Search for the cell housing the specified text and yield its (x, y) center coordinate. 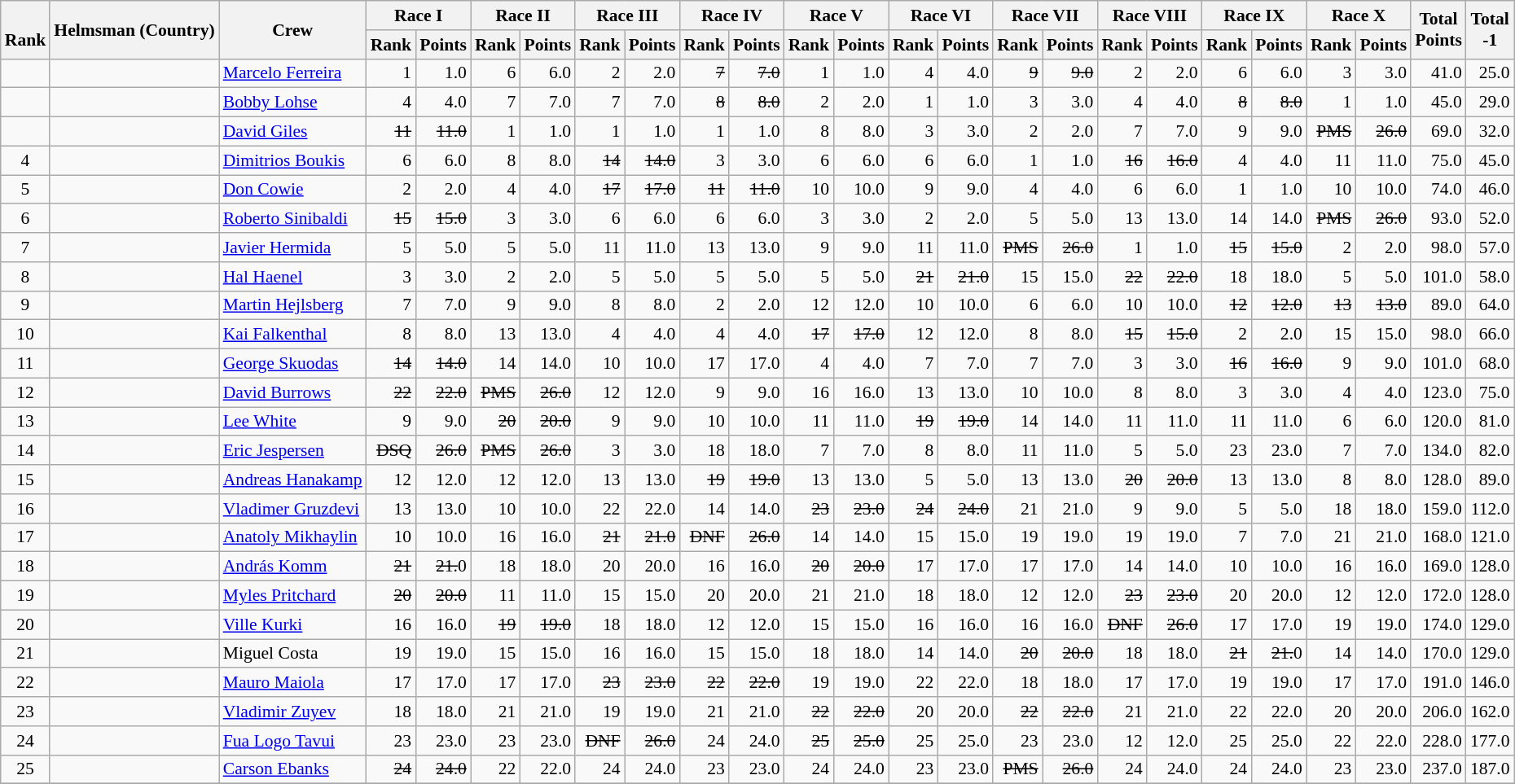
162.0 (1491, 712)
169.0 (1438, 567)
57.0 (1491, 247)
237.0 (1438, 769)
74.0 (1438, 190)
Miguel Costa (293, 654)
George Skuodas (293, 364)
Total-1 (1491, 29)
Marcelo Ferreira (293, 73)
68.0 (1491, 364)
Race VII (1045, 15)
112.0 (1491, 509)
Fua Logo Tavui (293, 741)
32.0 (1491, 132)
David Giles (293, 132)
191.0 (1438, 683)
82.0 (1491, 451)
Helmsman (Country) (134, 29)
174.0 (1438, 624)
146.0 (1491, 683)
Myles Pritchard (293, 596)
Eric Jespersen (293, 451)
Total Points (1438, 29)
Race VI (941, 15)
177.0 (1491, 741)
81.0 (1491, 422)
170.0 (1438, 654)
Anatoly Mikhaylin (293, 537)
Bobby Lohse (293, 103)
Race V (837, 15)
Crew (293, 29)
Vladimer Gruzdevi (293, 509)
Race III (627, 15)
206.0 (1438, 712)
69.0 (1438, 132)
187.0 (1491, 769)
András Komm (293, 567)
Roberto Sinibaldi (293, 219)
168.0 (1438, 537)
41.0 (1438, 73)
Martin Hejlsberg (293, 305)
Ville Kurki (293, 624)
46.0 (1491, 190)
Lee White (293, 422)
228.0 (1438, 741)
93.0 (1438, 219)
64.0 (1491, 305)
134.0 (1438, 451)
Race IV (731, 15)
Vladimir Zuyev (293, 712)
121.0 (1491, 537)
29.0 (1491, 103)
DSQ (391, 451)
Hal Haenel (293, 277)
66.0 (1491, 335)
159.0 (1438, 509)
Andreas Hanakamp (293, 480)
Dimitrios Boukis (293, 160)
David Burrows (293, 392)
58.0 (1491, 277)
Race I (419, 15)
52.0 (1491, 219)
Don Cowie (293, 190)
120.0 (1438, 422)
Race VIII (1149, 15)
Mauro Maiola (293, 683)
Race II (523, 15)
123.0 (1438, 392)
Race IX (1254, 15)
Race X (1359, 15)
Carson Ebanks (293, 769)
Kai Falkenthal (293, 335)
172.0 (1438, 596)
Javier Hermida (293, 247)
